Output the (x, y) coordinate of the center of the cell containing the given text.  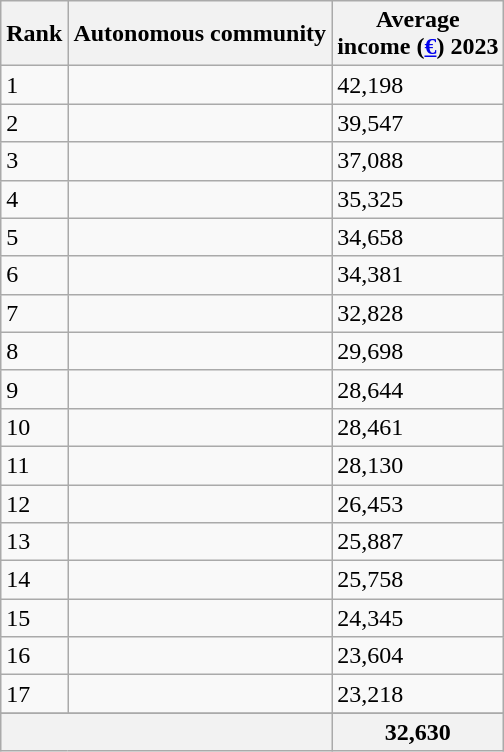
23,218 (418, 694)
25,887 (418, 542)
37,088 (418, 161)
32,828 (418, 313)
7 (34, 313)
1 (34, 85)
24,345 (418, 618)
35,325 (418, 199)
39,547 (418, 123)
13 (34, 542)
26,453 (418, 503)
9 (34, 389)
6 (34, 275)
28,644 (418, 389)
2 (34, 123)
34,658 (418, 237)
Autonomous community (200, 34)
16 (34, 656)
42,198 (418, 85)
15 (34, 618)
Rank (34, 34)
10 (34, 427)
11 (34, 465)
3 (34, 161)
8 (34, 351)
29,698 (418, 351)
25,758 (418, 580)
5 (34, 237)
34,381 (418, 275)
28,130 (418, 465)
17 (34, 694)
4 (34, 199)
28,461 (418, 427)
Averageincome (€) 2023 (418, 34)
32,630 (418, 732)
12 (34, 503)
14 (34, 580)
23,604 (418, 656)
